For the text-containing cell, return its midpoint in (x, y) coordinate format. 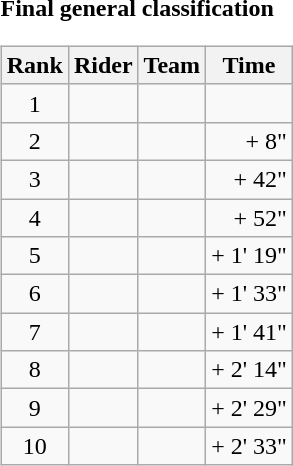
+ 42" (250, 179)
+ 2' 33" (250, 446)
+ 8" (250, 141)
+ 1' 19" (250, 256)
Rider (103, 65)
7 (34, 332)
+ 52" (250, 217)
1 (34, 103)
Team (172, 65)
Rank (34, 65)
3 (34, 179)
2 (34, 141)
5 (34, 256)
+ 1' 33" (250, 294)
10 (34, 446)
+ 2' 29" (250, 408)
Time (250, 65)
8 (34, 370)
4 (34, 217)
9 (34, 408)
+ 1' 41" (250, 332)
+ 2' 14" (250, 370)
6 (34, 294)
